Return (x, y) of the center of cell containing provided text 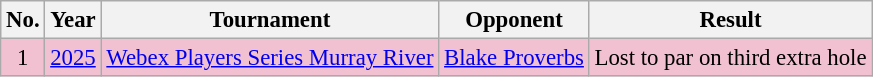
1 (23, 58)
Tournament (270, 20)
Result (730, 20)
Opponent (514, 20)
No. (23, 20)
2025 (73, 58)
Blake Proverbs (514, 58)
Lost to par on third extra hole (730, 58)
Webex Players Series Murray River (270, 58)
Year (73, 20)
